For the text-containing cell, return its midpoint in (x, y) coordinate format. 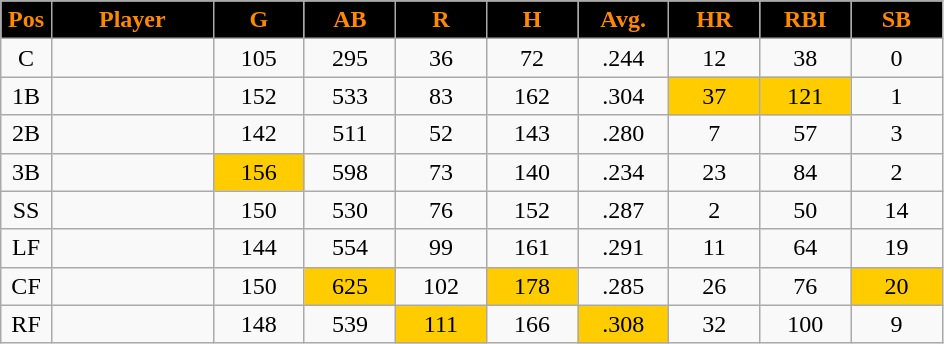
23 (714, 172)
162 (532, 96)
50 (806, 210)
Pos (26, 20)
.308 (624, 324)
.280 (624, 134)
533 (350, 96)
83 (440, 96)
121 (806, 96)
20 (896, 286)
111 (440, 324)
161 (532, 248)
554 (350, 248)
52 (440, 134)
19 (896, 248)
RF (26, 324)
LF (26, 248)
Player (132, 20)
G (258, 20)
3 (896, 134)
625 (350, 286)
178 (532, 286)
9 (896, 324)
73 (440, 172)
11 (714, 248)
36 (440, 58)
142 (258, 134)
.285 (624, 286)
295 (350, 58)
143 (532, 134)
3B (26, 172)
C (26, 58)
140 (532, 172)
539 (350, 324)
7 (714, 134)
38 (806, 58)
Avg. (624, 20)
72 (532, 58)
14 (896, 210)
SB (896, 20)
84 (806, 172)
530 (350, 210)
57 (806, 134)
26 (714, 286)
166 (532, 324)
144 (258, 248)
.287 (624, 210)
64 (806, 248)
12 (714, 58)
156 (258, 172)
H (532, 20)
105 (258, 58)
HR (714, 20)
AB (350, 20)
102 (440, 286)
37 (714, 96)
0 (896, 58)
R (440, 20)
32 (714, 324)
99 (440, 248)
SS (26, 210)
RBI (806, 20)
.304 (624, 96)
.244 (624, 58)
2B (26, 134)
CF (26, 286)
1B (26, 96)
.291 (624, 248)
598 (350, 172)
511 (350, 134)
148 (258, 324)
100 (806, 324)
.234 (624, 172)
1 (896, 96)
